Scan for the cell matching the given text and deliver its (x, y) coordinate at center. 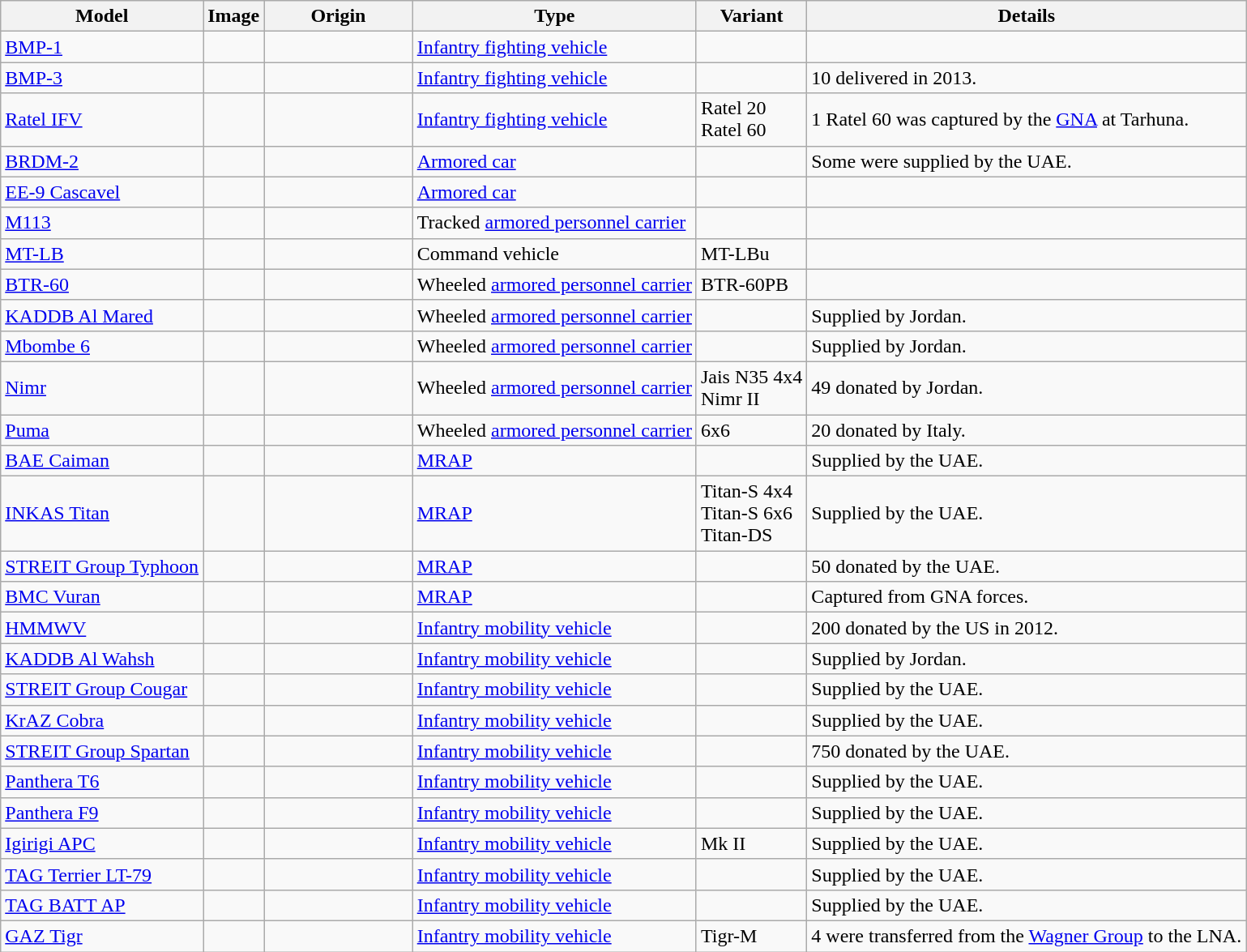
BTR-60 (102, 284)
Igirigi APC (102, 843)
STREIT Group Spartan (102, 751)
Panthera F9 (102, 813)
49 donated by Jordan. (1027, 387)
EE-9 Cascavel (102, 192)
20 donated by Italy. (1027, 430)
Type (554, 16)
BAE Caiman (102, 461)
Nimr (102, 387)
BMP-1 (102, 47)
Captured from GNA forces. (1027, 597)
MT-LBu (751, 254)
Command vehicle (554, 254)
4 were transferred from the Wagner Group to the LNA. (1027, 936)
BTR-60PB (751, 284)
STREIT Group Typhoon (102, 566)
200 donated by the US in 2012. (1027, 628)
Panthera T6 (102, 782)
BRDM-2 (102, 161)
KADDB Al Mared (102, 315)
6x6 (751, 430)
Ratel IFV (102, 120)
Image (233, 16)
M113 (102, 223)
MT-LB (102, 254)
STREIT Group Cougar (102, 689)
Titan-S 4x4Titan-S 6x6Titan-DS (751, 514)
750 donated by the UAE. (1027, 751)
1 Ratel 60 was captured by the GNA at Tarhuna. (1027, 120)
10 delivered in 2013. (1027, 78)
Details (1027, 16)
KADDB Al Wahsh (102, 659)
TAG BATT AP (102, 905)
Mk II (751, 843)
TAG Terrier LT-79 (102, 874)
Ratel 20 Ratel 60 (751, 120)
Mbombe 6 (102, 346)
50 donated by the UAE. (1027, 566)
BMC Vuran (102, 597)
HMMWV (102, 628)
Some were supplied by the UAE. (1027, 161)
INKAS Titan (102, 514)
Tigr-M (751, 936)
Puma (102, 430)
Variant (751, 16)
Origin (339, 16)
Jais N35 4x4Nimr II (751, 387)
KrAZ Cobra (102, 720)
GAZ Tigr (102, 936)
Tracked armored personnel carrier (554, 223)
BMP-3 (102, 78)
Model (102, 16)
